Scan for the cell matching the given text and deliver its [X, Y] coordinate at center. 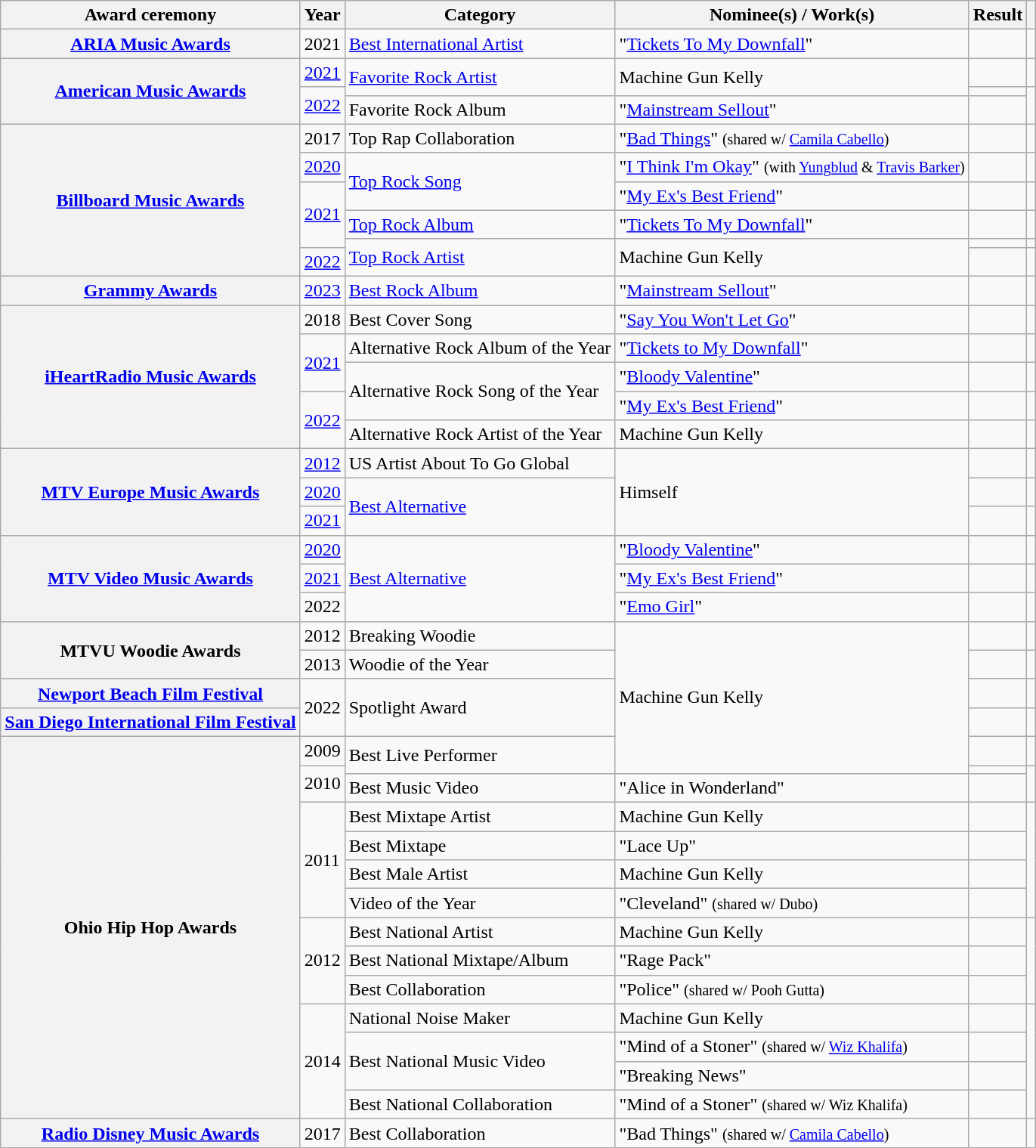
Nominee(s) / Work(s) [792, 15]
Best International Artist [480, 44]
Best Music Video [480, 788]
"Emo Girl" [792, 607]
Best Mixtape Artist [480, 817]
Result [997, 15]
Favorite Rock Album [480, 110]
Video of the Year [480, 903]
Award ceremony [150, 15]
Year [322, 15]
Breaking Woodie [480, 636]
MTV Video Music Awards [150, 578]
2013 [322, 664]
2014 [322, 1061]
Grammy Awards [150, 290]
"I Think I'm Okay" (with Yungblud & Travis Barker) [792, 167]
iHeartRadio Music Awards [150, 377]
Best National Collaboration [480, 1104]
American Music Awards [150, 91]
Best Male Artist [480, 874]
Best Cover Song [480, 320]
Best National Mixtape/Album [480, 961]
Newport Beach Film Festival [150, 693]
Himself [792, 492]
"Cleveland" (shared w/ Dubo) [792, 903]
Alternative Rock Song of the Year [480, 391]
US Artist About To Go Global [480, 463]
Best National Artist [480, 932]
Top Rap Collaboration [480, 138]
ARIA Music Awards [150, 44]
Favorite Rock Artist [480, 77]
"Lace Up" [792, 846]
2010 [322, 783]
2018 [322, 320]
Billboard Music Awards [150, 200]
Top Rock Album [480, 224]
2009 [322, 750]
Best Rock Album [480, 290]
"Tickets to My Downfall" [792, 348]
Alternative Rock Album of the Year [480, 348]
Top Rock Song [480, 181]
Ohio Hip Hop Awards [150, 927]
Category [480, 15]
San Diego International Film Festival [150, 722]
MTVU Woodie Awards [150, 650]
National Noise Maker [480, 1018]
Best National Music Video [480, 1061]
Best Mixtape [480, 846]
Alternative Rock Artist of the Year [480, 435]
Spotlight Award [480, 707]
"Rage Pack" [792, 961]
Top Rock Artist [480, 257]
"Police" (shared w/ Pooh Gutta) [792, 989]
Woodie of the Year [480, 664]
"Say You Won't Let Go" [792, 320]
Radio Disney Music Awards [150, 1133]
MTV Europe Music Awards [150, 492]
"Breaking News" [792, 1075]
Best Live Performer [480, 754]
2011 [322, 860]
2023 [322, 290]
"Alice in Wonderland" [792, 788]
